Locate the cell with the specified text and output its (X, Y) center coordinate. 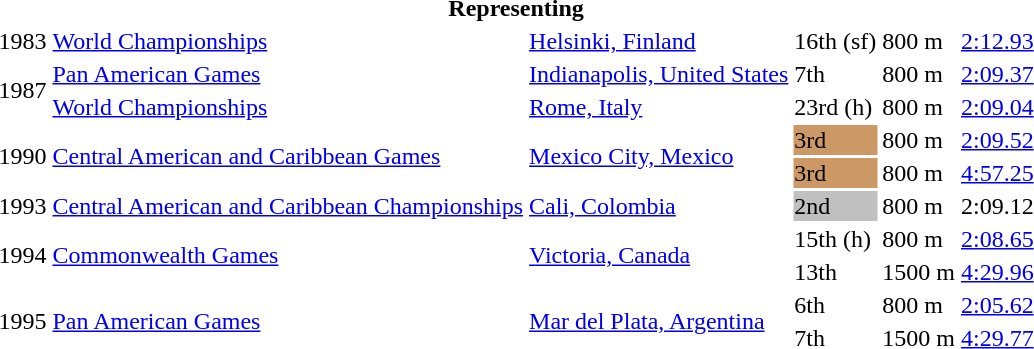
Rome, Italy (659, 107)
6th (836, 305)
Indianapolis, United States (659, 74)
Cali, Colombia (659, 206)
Victoria, Canada (659, 256)
2nd (836, 206)
15th (h) (836, 239)
7th (836, 74)
1500 m (919, 272)
Pan American Games (288, 74)
23rd (h) (836, 107)
13th (836, 272)
Central American and Caribbean Games (288, 156)
Mexico City, Mexico (659, 156)
16th (sf) (836, 41)
Central American and Caribbean Championships (288, 206)
Helsinki, Finland (659, 41)
Commonwealth Games (288, 256)
